Find where the given text appears and provide that cell's center as (x, y) coordinate. 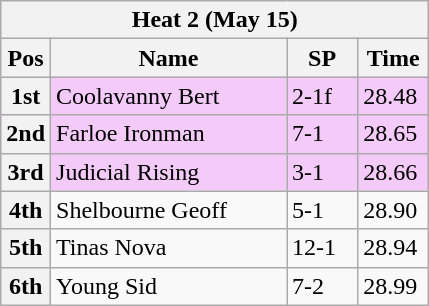
28.66 (394, 172)
3-1 (322, 172)
Pos (26, 58)
Time (394, 58)
28.99 (394, 286)
Judicial Rising (169, 172)
2nd (26, 134)
28.65 (394, 134)
Name (169, 58)
Tinas Nova (169, 248)
28.48 (394, 96)
Shelbourne Geoff (169, 210)
3rd (26, 172)
6th (26, 286)
12-1 (322, 248)
SP (322, 58)
28.90 (394, 210)
5-1 (322, 210)
1st (26, 96)
Young Sid (169, 286)
7-1 (322, 134)
4th (26, 210)
Heat 2 (May 15) (215, 20)
28.94 (394, 248)
5th (26, 248)
7-2 (322, 286)
Coolavanny Bert (169, 96)
2-1f (322, 96)
Farloe Ironman (169, 134)
